Extract the (x, y) coordinate from the center of the cell holding the provided text.  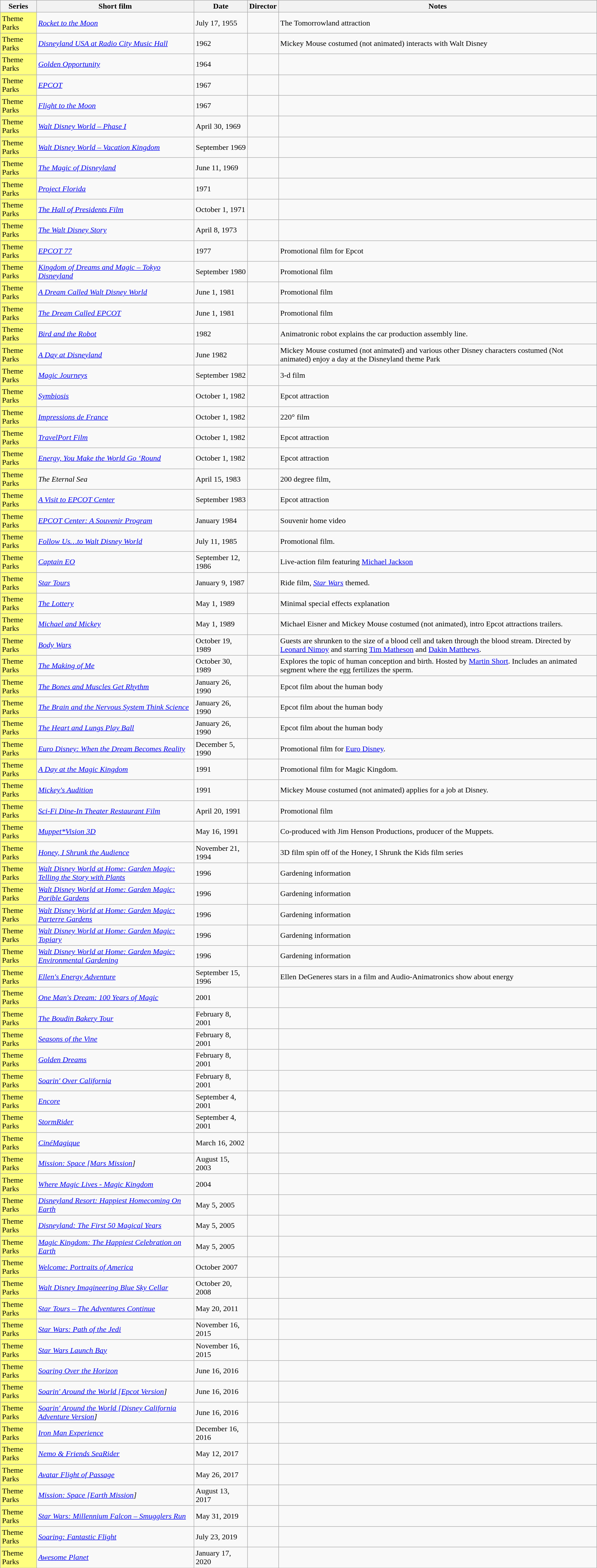
The Making of Me (115, 666)
Short film (115, 6)
October 2007 (221, 1267)
One Man's Dream: 100 Years of Magic (115, 998)
Welcome: Portraits of America (115, 1267)
October 1, 1971 (221, 209)
The Eternal Sea (115, 479)
Promotional film for Magic Kingdom. (438, 769)
The Heart and Lungs Play Ball (115, 728)
Mickey Mouse costumed (not animated) and various other Disney characters costumed (Not animated) enjoy a day at the Disneyland theme Park (438, 354)
Soarin' Over California (115, 1081)
May 12, 2017 (221, 1454)
April 20, 1991 (221, 811)
Walt Disney World at Home: Garden Magic: Parterre Gardens (115, 914)
Follow Us…to Walt Disney World (115, 541)
Rocket to the Moon (115, 23)
StormRider (115, 1122)
May 16, 1991 (221, 831)
January 17, 2020 (221, 1557)
TravelPort Film (115, 437)
June 11, 1969 (221, 168)
Walt Disney World at Home: Garden Magic: Topiary (115, 935)
Date (221, 6)
1977 (221, 251)
Ride film, Star Wars themed. (438, 583)
The Dream Called EPCOT (115, 313)
September 1982 (221, 376)
Disneyland: The First 50 Magical Years (115, 1225)
July 17, 1955 (221, 23)
Animatronic robot explains the car production assembly line. (438, 334)
November 21, 1994 (221, 852)
CinéMagique (115, 1142)
Walt Disney World – Phase I (115, 126)
A Dream Called Walt Disney World (115, 293)
Mission: Space [Earth Mission] (115, 1495)
April 15, 1983 (221, 479)
EPCOT (115, 85)
Notes (438, 6)
Promotional film for Epcot (438, 251)
April 30, 1969 (221, 126)
Walt Disney Imagineering Blue Sky Cellar (115, 1288)
Mickey Mouse costumed (not animated) applies for a job at Disney. (438, 790)
Soarin' Around the World [Epcot Version] (115, 1392)
Soaring: Fantastic Flight (115, 1536)
Avatar Flight of Passage (115, 1475)
June 1982 (221, 354)
Iron Man Experience (115, 1433)
Michael Eisner and Mickey Mouse costumed (not animated), intro Epcot attractions trailers. (438, 624)
October 20, 2008 (221, 1288)
220° film (438, 417)
Captain EO (115, 562)
Bird and the Robot (115, 334)
Michael and Mickey (115, 624)
Live-action film featuring Michael Jackson (438, 562)
Explores the topic of human conception and birth. Hosted by Martin Short. Includes an animated segment where the egg fertilizes the sperm. (438, 666)
Promotional film. (438, 541)
Star Tours – The Adventures Continue (115, 1309)
Walt Disney World – Vacation Kingdom (115, 147)
3-d film (438, 376)
2001 (221, 998)
Golden Dreams (115, 1060)
May 26, 2017 (221, 1475)
The Magic of Disneyland (115, 168)
September 1983 (221, 500)
Series (18, 6)
The Brain and the Nervous System Think Science (115, 707)
Walt Disney World at Home: Garden Magic: Porible Gardens (115, 894)
Co-produced with Jim Henson Productions, producer of the Muppets. (438, 831)
Honey, I Shrunk the Audience (115, 852)
Symbiosis (115, 396)
1971 (221, 189)
Star Wars: Millennium Falcon – Smugglers Run (115, 1516)
The Tomorrowland attraction (438, 23)
Souvenir home video (438, 520)
Disneyland USA at Radio City Music Hall (115, 43)
1962 (221, 43)
200 degree film, (438, 479)
July 23, 2019 (221, 1536)
Encore (115, 1101)
The Bones and Muscles Get Rhythm (115, 687)
Walt Disney World at Home: Garden Magic: Environmental Gardening (115, 956)
December 16, 2016 (221, 1433)
January 1984 (221, 520)
September 12, 1986 (221, 562)
3D film spin off of the Honey, I Shrunk the Kids film series (438, 852)
EPCOT 77 (115, 251)
October 30, 1989 (221, 666)
The Walt Disney Story (115, 230)
Awesome Planet (115, 1557)
Body Wars (115, 645)
Golden Opportunity (115, 64)
Mickey Mouse costumed (not animated) interacts with Walt Disney (438, 43)
March 16, 2002 (221, 1142)
Sci-Fi Dine-In Theater Restaurant Film (115, 811)
Walt Disney World at Home: Garden Magic: Telling the Story with Plants (115, 873)
Project Florida (115, 189)
2004 (221, 1184)
August 13, 2017 (221, 1495)
1964 (221, 64)
Soaring Over the Horizon (115, 1371)
September 1969 (221, 147)
Soarin' Around the World [Disney California Adventure Version] (115, 1412)
Promotional film for Euro Disney. (438, 748)
Magic Kingdom: The Happiest Celebration on Earth (115, 1246)
September 1980 (221, 272)
August 15, 2003 (221, 1163)
May 20, 2011 (221, 1309)
April 8, 1973 (221, 230)
Mission: Space [Mars Mission] (115, 1163)
The Lottery (115, 604)
Kingdom of Dreams and Magic – Tokyo Disneyland (115, 272)
1982 (221, 334)
A Day at Disneyland (115, 354)
Star Tours (115, 583)
Star Wars: Path of the Jedi (115, 1329)
A Day at the Magic Kingdom (115, 769)
A Visit to EPCOT Center (115, 500)
Nemo & Friends SeaRider (115, 1454)
December 5, 1990 (221, 748)
Seasons of the Vine (115, 1039)
Director (263, 6)
Where Magic Lives - Magic Kingdom (115, 1184)
Ellen DeGeneres stars in a film and Audio-Animatronics show about energy (438, 977)
May 31, 2019 (221, 1516)
Muppet*Vision 3D (115, 831)
January 9, 1987 (221, 583)
Mickey's Audition (115, 790)
Impressions de France (115, 417)
Disneyland Resort: Happiest Homecoming On Earth (115, 1205)
Minimal special effects explanation (438, 604)
The Boudin Bakery Tour (115, 1018)
Ellen's Energy Adventure (115, 977)
July 11, 1985 (221, 541)
The Hall of Presidents Film (115, 209)
Star Wars Launch Bay (115, 1350)
Flight to the Moon (115, 106)
Euro Disney: When the Dream Becomes Reality (115, 748)
October 19, 1989 (221, 645)
September 15, 1996 (221, 977)
Energy, You Make the World Go ‘Round (115, 458)
EPCOT Center: A Souvenir Program (115, 520)
Magic Journeys (115, 376)
